Output the (x, y) coordinate of the center of the cell containing the given text.  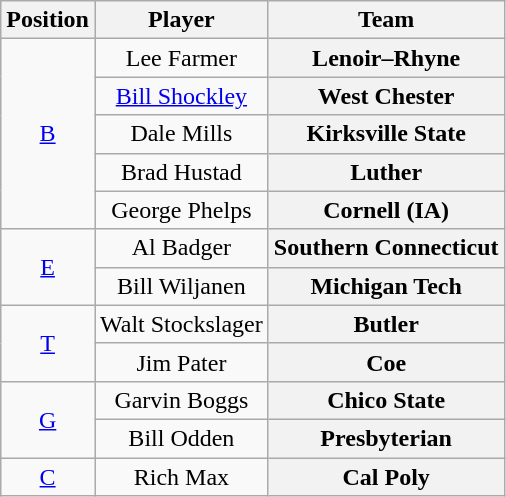
Lee Farmer (181, 58)
Bill Odden (181, 438)
Cal Poly (386, 477)
West Chester (386, 96)
Southern Connecticut (386, 248)
Presbyterian (386, 438)
George Phelps (181, 210)
Butler (386, 324)
Garvin Boggs (181, 400)
C (48, 477)
Chico State (386, 400)
Cornell (IA) (386, 210)
T (48, 343)
Brad Hustad (181, 172)
Team (386, 20)
Lenoir–Rhyne (386, 58)
Walt Stockslager (181, 324)
Bill Shockley (181, 96)
Rich Max (181, 477)
G (48, 419)
Jim Pater (181, 362)
Kirksville State (386, 134)
Bill Wiljanen (181, 286)
Michigan Tech (386, 286)
Player (181, 20)
E (48, 267)
Al Badger (181, 248)
Coe (386, 362)
Dale Mills (181, 134)
Luther (386, 172)
B (48, 134)
Position (48, 20)
